Provide the [x, y] coordinate of the cell's center where the given text is located.  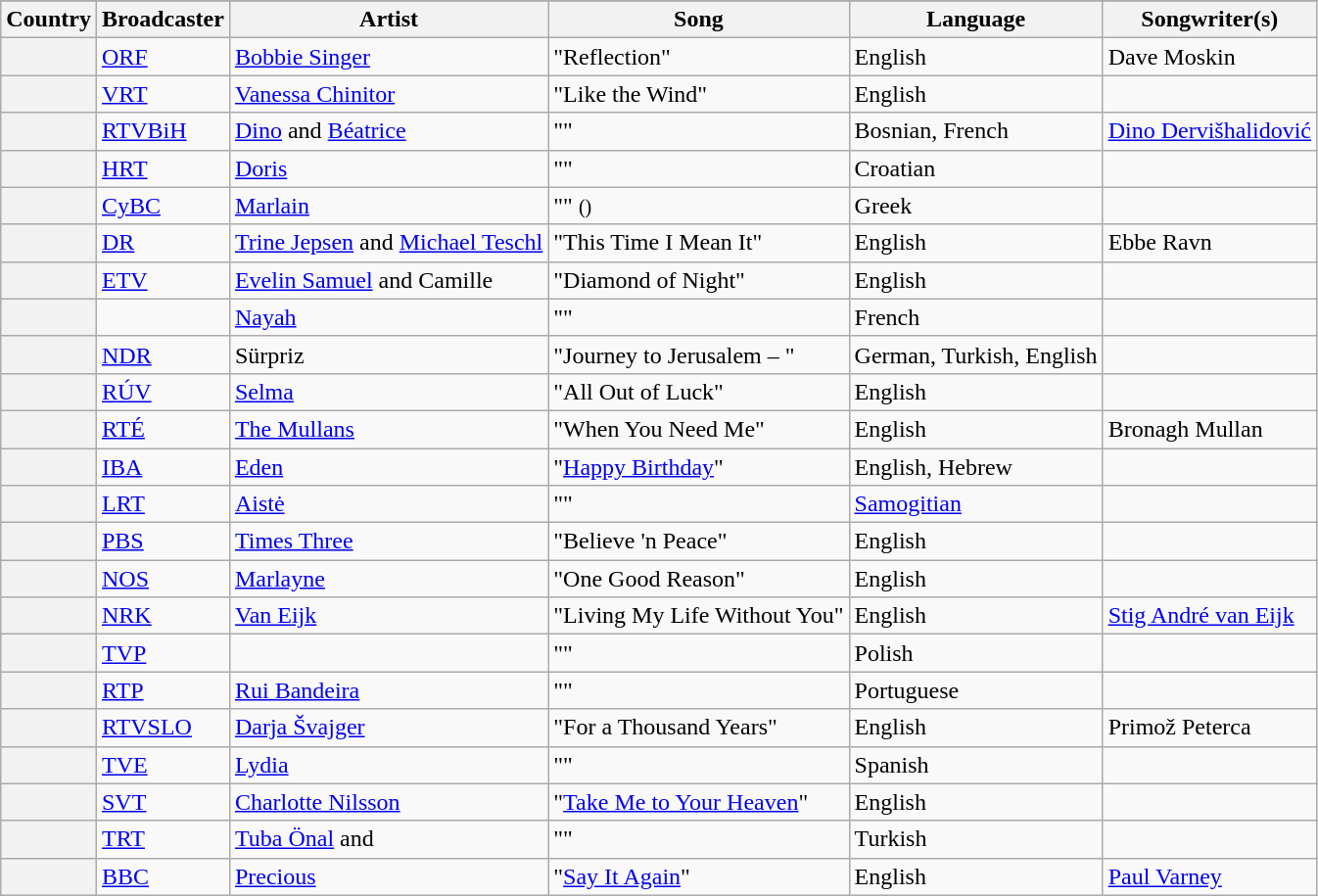
Language [975, 20]
TRT [163, 839]
"Living My Life Without You" [699, 616]
RTP [163, 690]
HRT [163, 168]
Selma [388, 392]
"Like the Wind" [699, 94]
Greek [975, 206]
NDR [163, 354]
Portuguese [975, 690]
Precious [388, 876]
TVE [163, 765]
"Believe 'n Peace" [699, 542]
Van Eijk [388, 616]
Nayah [388, 317]
English, Hebrew [975, 467]
French [975, 317]
Rui Bandeira [388, 690]
RTVSLO [163, 728]
Aistė [388, 504]
Stig André van Eijk [1209, 616]
Paul Varney [1209, 876]
Trine Jepsen and Michael Teschl [388, 243]
"Journey to Jerusalem – " [699, 354]
NOS [163, 579]
SVT [163, 802]
Artist [388, 20]
DR [163, 243]
RÚV [163, 392]
"When You Need Me" [699, 429]
Sürpriz [388, 354]
"Say It Again" [699, 876]
Croatian [975, 168]
"Diamond of Night" [699, 280]
"One Good Reason" [699, 579]
CyBC [163, 206]
Vanessa Chinitor [388, 94]
Marlayne [388, 579]
Charlotte Nilsson [388, 802]
The Mullans [388, 429]
German, Turkish, English [975, 354]
"" () [699, 206]
ETV [163, 280]
Eden [388, 467]
BBC [163, 876]
Times Three [388, 542]
Turkish [975, 839]
Dino Dervišhalidović [1209, 131]
Song [699, 20]
Country [49, 20]
Bosnian, French [975, 131]
"Take Me to Your Heaven" [699, 802]
IBA [163, 467]
Evelin Samuel and Camille [388, 280]
Marlain [388, 206]
ORF [163, 57]
Primož Peterca [1209, 728]
Broadcaster [163, 20]
VRT [163, 94]
Doris [388, 168]
Samogitian [975, 504]
"Happy Birthday" [699, 467]
Lydia [388, 765]
Dave Moskin [1209, 57]
Tuba Önal and [388, 839]
"This Time I Mean It" [699, 243]
TVP [163, 653]
Dino and Béatrice [388, 131]
Spanish [975, 765]
NRK [163, 616]
Songwriter(s) [1209, 20]
Bronagh Mullan [1209, 429]
Darja Švajger [388, 728]
"Reflection" [699, 57]
RTVBiH [163, 131]
PBS [163, 542]
"All Out of Luck" [699, 392]
Ebbe Ravn [1209, 243]
RTÉ [163, 429]
Bobbie Singer [388, 57]
LRT [163, 504]
Polish [975, 653]
"For a Thousand Years" [699, 728]
